Output the [X, Y] coordinate of the center of the cell containing the given text.  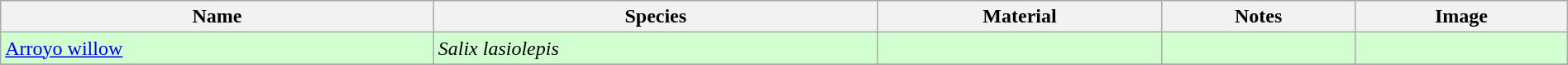
Arroyo willow [217, 48]
Notes [1259, 17]
Species [655, 17]
Name [217, 17]
Material [1019, 17]
Salix lasiolepis [655, 48]
Image [1462, 17]
